Find where the given text appears and provide that cell's center as (x, y) coordinate. 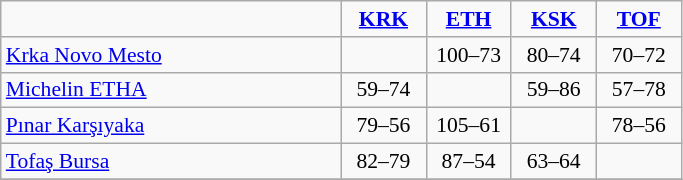
100–73 (468, 55)
Krka Novo Mesto (171, 55)
78–56 (638, 126)
Pınar Karşıyaka (171, 126)
ETH (468, 19)
59–74 (384, 90)
KRK (384, 19)
79–56 (384, 126)
59–86 (554, 90)
105–61 (468, 126)
Tofaş Bursa (171, 162)
57–78 (638, 90)
82–79 (384, 162)
70–72 (638, 55)
80–74 (554, 55)
Michelin ETHA (171, 90)
63–64 (554, 162)
KSK (554, 19)
TOF (638, 19)
87–54 (468, 162)
